Output the (x, y) coordinate of the center of the cell containing the given text.  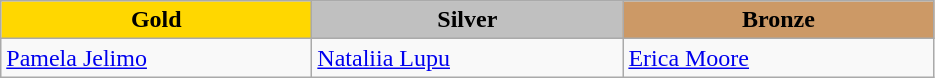
Bronze (778, 20)
Erica Moore (778, 58)
Pamela Jelimo (156, 58)
Nataliia Lupu (468, 58)
Silver (468, 20)
Gold (156, 20)
